Detect which cell encompasses the target text, then output its [x, y] center coordinate. 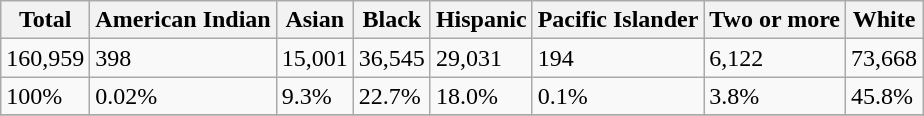
15,001 [314, 58]
29,031 [481, 58]
22.7% [392, 96]
0.1% [618, 96]
100% [46, 96]
36,545 [392, 58]
194 [618, 58]
3.8% [775, 96]
0.02% [183, 96]
Two or more [775, 20]
Pacific Islander [618, 20]
18.0% [481, 96]
160,959 [46, 58]
Asian [314, 20]
45.8% [884, 96]
Hispanic [481, 20]
9.3% [314, 96]
6,122 [775, 58]
Total [46, 20]
398 [183, 58]
73,668 [884, 58]
Black [392, 20]
American Indian [183, 20]
White [884, 20]
